Find where the given text appears and provide that cell's center as (x, y) coordinate. 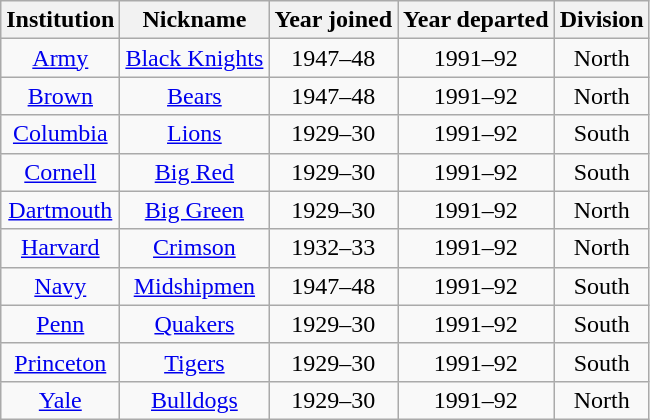
Columbia (60, 134)
Princeton (60, 362)
Year joined (334, 20)
Army (60, 58)
Big Red (194, 172)
Crimson (194, 248)
Midshipmen (194, 286)
Bears (194, 96)
Division (602, 20)
Tigers (194, 362)
Penn (60, 324)
Bulldogs (194, 400)
Yale (60, 400)
Harvard (60, 248)
1932–33 (334, 248)
Nickname (194, 20)
Dartmouth (60, 210)
Cornell (60, 172)
Brown (60, 96)
Institution (60, 20)
Lions (194, 134)
Quakers (194, 324)
Year departed (476, 20)
Black Knights (194, 58)
Navy (60, 286)
Big Green (194, 210)
